Pinpoint the cell where the given text exists, returning its [X, Y] midpoint coordinate. 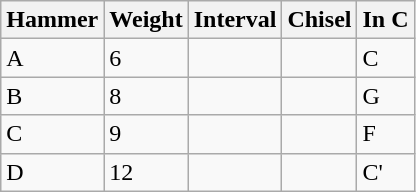
F [386, 134]
A [52, 58]
Chisel [320, 20]
B [52, 96]
Weight [146, 20]
G [386, 96]
8 [146, 96]
12 [146, 172]
6 [146, 58]
In C [386, 20]
9 [146, 134]
Hammer [52, 20]
Interval [235, 20]
C' [386, 172]
D [52, 172]
